Locate the cell with the specified text and output its (x, y) center coordinate. 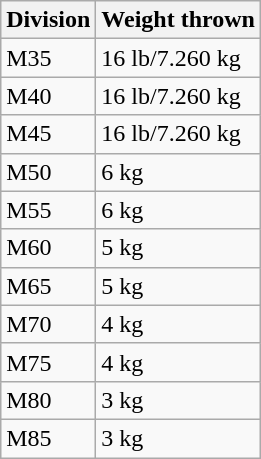
M85 (48, 438)
M45 (48, 134)
M50 (48, 172)
M40 (48, 96)
M70 (48, 324)
M65 (48, 286)
M60 (48, 248)
Weight thrown (178, 20)
M75 (48, 362)
Division (48, 20)
M35 (48, 58)
M80 (48, 400)
M55 (48, 210)
